Output the (X, Y) coordinate of the center of the cell containing the given text.  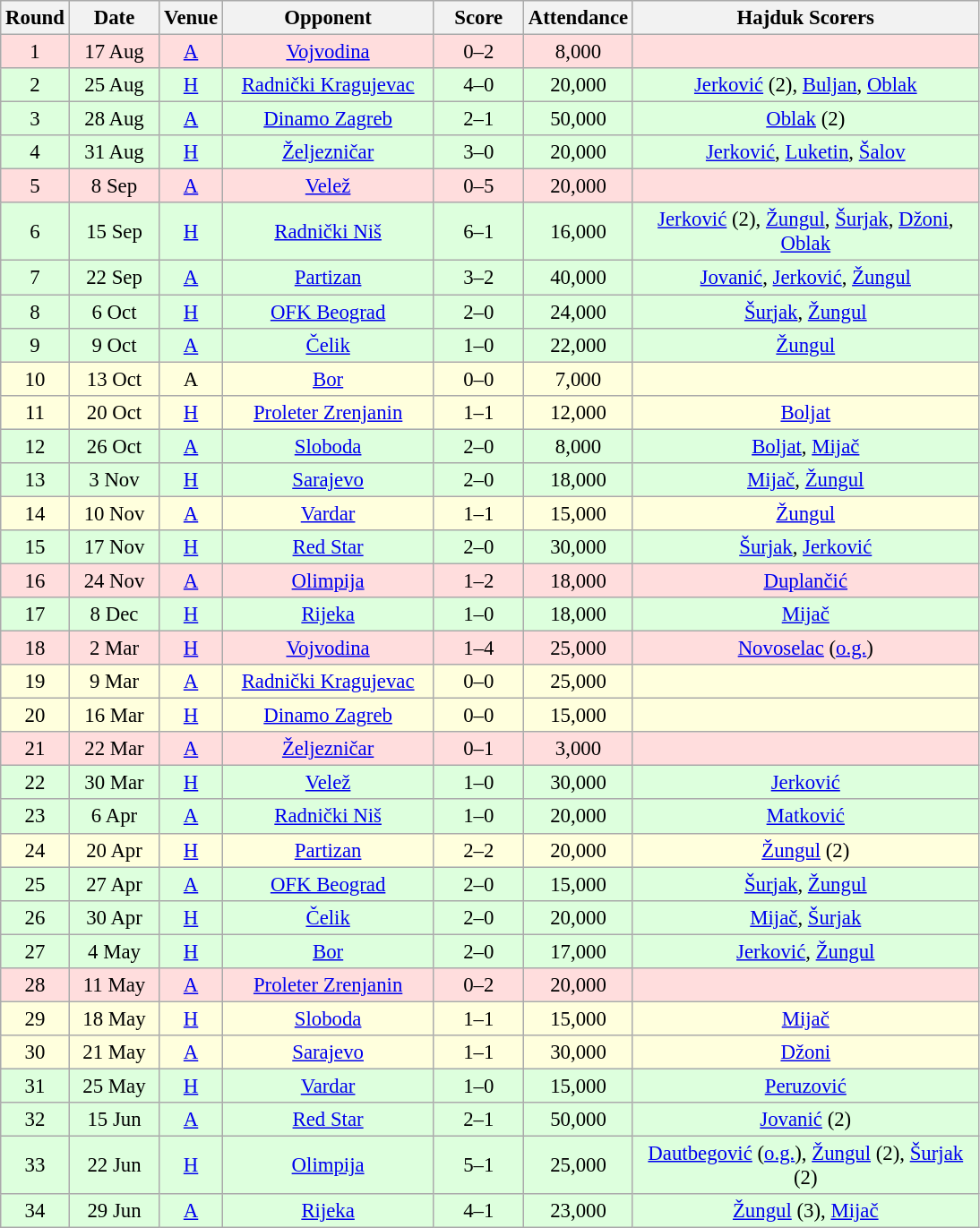
Oblak (2) (805, 119)
3–0 (478, 152)
8 (35, 312)
12,000 (579, 412)
26 (35, 917)
2 (35, 85)
3 (35, 119)
24 Nov (115, 580)
3 Nov (115, 480)
10 Nov (115, 513)
13 (35, 480)
Score (478, 18)
4 May (115, 951)
2 Mar (115, 648)
29 Jun (115, 1211)
Jerković, Luketin, Šalov (805, 152)
9 Mar (115, 682)
Žungul (2) (805, 850)
16 (35, 580)
Hajduk Scorers (805, 18)
25 (35, 884)
30 Mar (115, 783)
23,000 (579, 1211)
Dautbegović (o.g.), Žungul (2), Šurjak (2) (805, 1166)
32 (35, 1120)
Džoni (805, 1052)
6 (35, 231)
Mijač, Šurjak (805, 917)
Matković (805, 817)
Date (115, 18)
9 Oct (115, 345)
Žungul (3), Mijač (805, 1211)
21 May (115, 1052)
22,000 (579, 345)
1 (35, 52)
2–2 (478, 850)
30 Apr (115, 917)
12 (35, 446)
11 May (115, 985)
28 Aug (115, 119)
6 Oct (115, 312)
Peruzović (805, 1086)
31 (35, 1086)
24 (35, 850)
22 Jun (115, 1166)
Jerković (2), Buljan, Oblak (805, 85)
7,000 (579, 379)
0–1 (478, 749)
5 (35, 186)
16,000 (579, 231)
27 (35, 951)
26 Oct (115, 446)
13 Oct (115, 379)
19 (35, 682)
22 Mar (115, 749)
0–5 (478, 186)
18 May (115, 1018)
Venue (192, 18)
24,000 (579, 312)
31 Aug (115, 152)
Jerković, Žungul (805, 951)
3,000 (579, 749)
Attendance (579, 18)
Jerković (805, 783)
29 (35, 1018)
20 (35, 716)
21 (35, 749)
20 Apr (115, 850)
40,000 (579, 278)
15 (35, 547)
27 Apr (115, 884)
20 Oct (115, 412)
Jerković (2), Žungul, Šurjak, Džoni, Oblak (805, 231)
4–0 (478, 85)
9 (35, 345)
17,000 (579, 951)
3–2 (478, 278)
15 Sep (115, 231)
16 Mar (115, 716)
Duplančić (805, 580)
6 Apr (115, 817)
5–1 (478, 1166)
11 (35, 412)
23 (35, 817)
Boljat, Mijač (805, 446)
33 (35, 1166)
Novoselac (o.g.) (805, 648)
25 May (115, 1086)
8 Dec (115, 614)
18 (35, 648)
Boljat (805, 412)
17 Aug (115, 52)
30 (35, 1052)
Šurjak, Jerković (805, 547)
17 Nov (115, 547)
28 (35, 985)
7 (35, 278)
17 (35, 614)
Jovanić (2) (805, 1120)
15 Jun (115, 1120)
8 Sep (115, 186)
6–1 (478, 231)
22 Sep (115, 278)
22 (35, 783)
25 Aug (115, 85)
Opponent (328, 18)
1–4 (478, 648)
1–2 (478, 580)
4 (35, 152)
14 (35, 513)
10 (35, 379)
Round (35, 18)
Jovanić, Jerković, Žungul (805, 278)
Mijač, Žungul (805, 480)
34 (35, 1211)
4–1 (478, 1211)
